Scan for the cell matching the given text and deliver its [X, Y] coordinate at center. 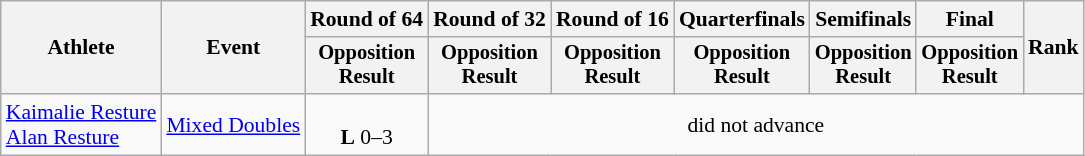
L 0–3 [366, 124]
Athlete [82, 48]
did not advance [756, 124]
Final [970, 19]
Quarterfinals [742, 19]
Round of 16 [612, 19]
Kaimalie RestureAlan Resture [82, 124]
Event [233, 48]
Mixed Doubles [233, 124]
Round of 64 [366, 19]
Rank [1054, 48]
Semifinals [864, 19]
Round of 32 [490, 19]
